Pinpoint the cell where the given text exists, returning its (x, y) midpoint coordinate. 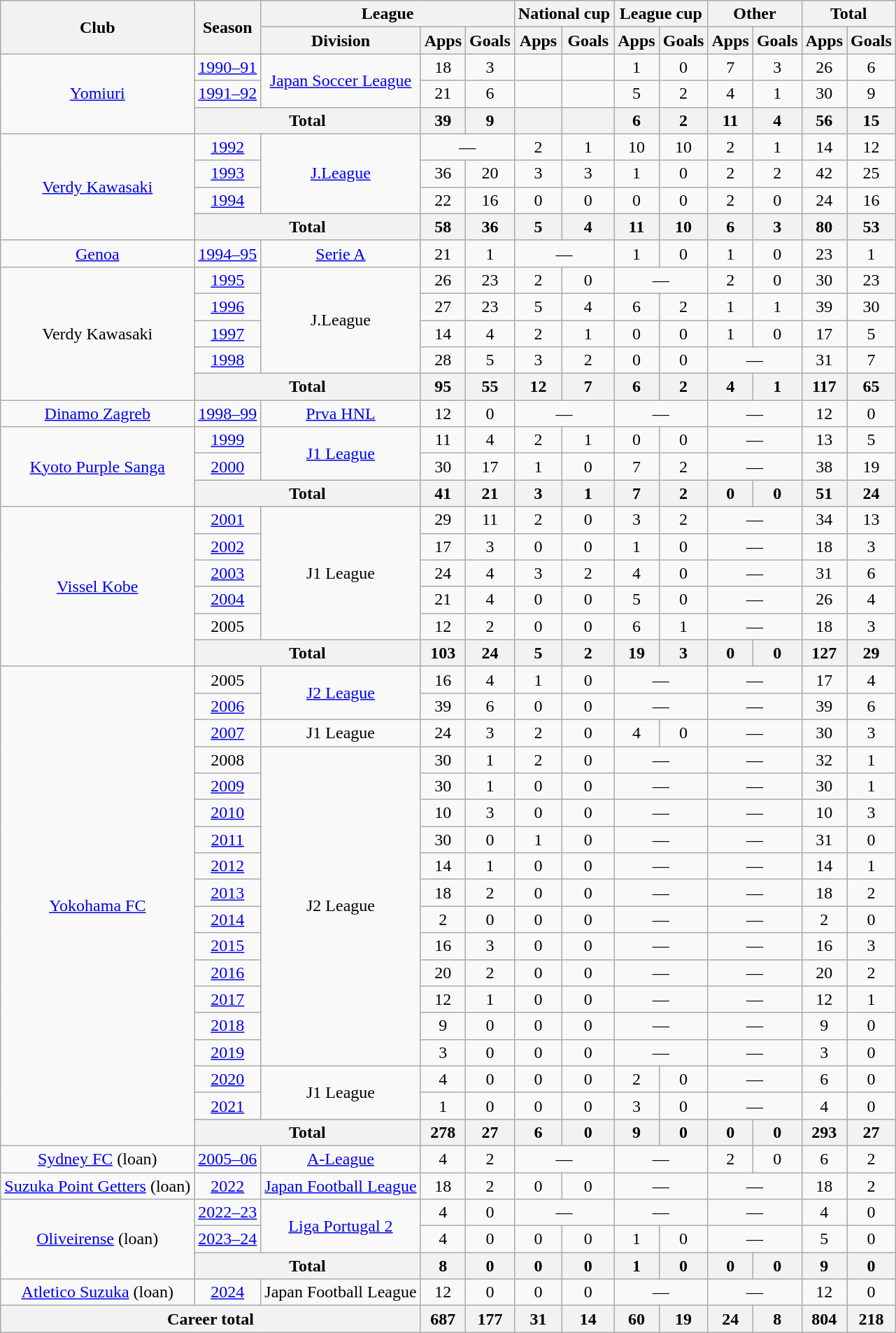
34 (824, 520)
22 (443, 200)
1998–99 (228, 414)
25 (872, 174)
177 (490, 1319)
687 (443, 1319)
2024 (228, 1292)
Japan Soccer League (341, 80)
2012 (228, 866)
2023–24 (228, 1239)
Liga Portugal 2 (341, 1226)
1998 (228, 360)
1999 (228, 440)
League cup (661, 14)
60 (637, 1319)
2001 (228, 520)
Vissel Kobe (98, 586)
Serie A (341, 253)
15 (872, 120)
Atletico Suzuka (loan) (98, 1292)
Prva HNL (341, 414)
804 (824, 1319)
1992 (228, 147)
2010 (228, 813)
2008 (228, 759)
1994–95 (228, 253)
2020 (228, 1079)
Dinamo Zagreb (98, 414)
2000 (228, 467)
80 (824, 227)
56 (824, 120)
2004 (228, 600)
1995 (228, 280)
Kyoto Purple Sanga (98, 467)
2018 (228, 1026)
League (387, 14)
2015 (228, 946)
103 (443, 653)
53 (872, 227)
55 (490, 387)
2014 (228, 919)
2002 (228, 546)
293 (824, 1132)
127 (824, 653)
218 (872, 1319)
38 (824, 467)
Season (228, 27)
Club (98, 27)
32 (824, 759)
2003 (228, 573)
2011 (228, 840)
2022–23 (228, 1213)
2006 (228, 706)
Suzuka Point Getters (loan) (98, 1186)
1990–91 (228, 67)
2019 (228, 1052)
95 (443, 387)
65 (872, 387)
2009 (228, 787)
Yomiuri (98, 94)
Genoa (98, 253)
Oliveirense (loan) (98, 1239)
58 (443, 227)
51 (824, 493)
2007 (228, 733)
2021 (228, 1106)
1996 (228, 306)
42 (824, 174)
2016 (228, 973)
278 (443, 1132)
41 (443, 493)
2017 (228, 999)
Career total (211, 1319)
Other (755, 14)
Sydney FC (loan) (98, 1159)
2013 (228, 893)
Yokohama FC (98, 905)
A-League (341, 1159)
National cup (564, 14)
117 (824, 387)
1994 (228, 200)
1997 (228, 334)
1991–92 (228, 94)
2005–06 (228, 1159)
1993 (228, 174)
28 (443, 360)
Division (341, 41)
2022 (228, 1186)
